Scan for the cell matching the given text and deliver its (X, Y) coordinate at center. 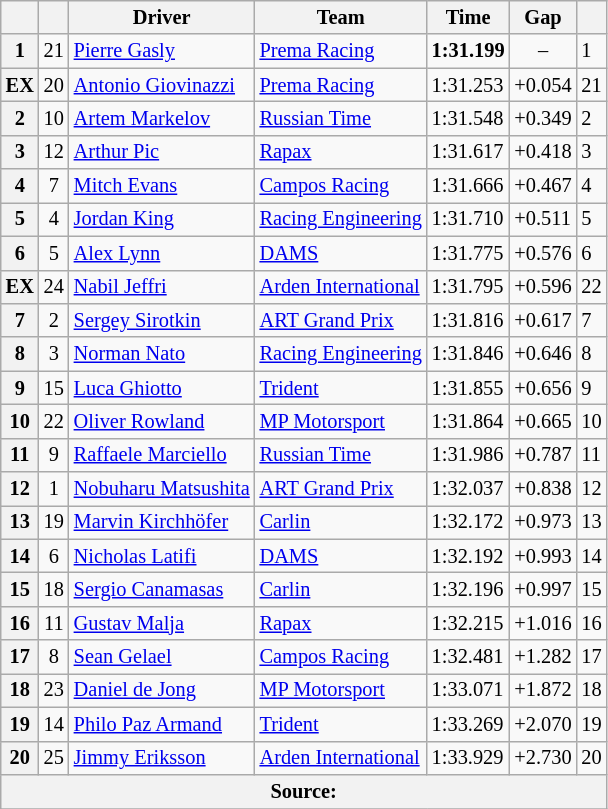
+1.016 (542, 623)
+1.282 (542, 657)
Raffaele Marciello (162, 455)
Nicholas Latifi (162, 556)
1:31.253 (468, 85)
Nabil Jeffri (162, 287)
+0.787 (542, 455)
Time (468, 17)
24 (54, 287)
Driver (162, 17)
1:33.929 (468, 758)
+2.730 (542, 758)
Sergio Canamasas (162, 589)
+0.467 (542, 186)
Marvin Kirchhöfer (162, 522)
+1.872 (542, 690)
Luca Ghiotto (162, 388)
Pierre Gasly (162, 51)
+0.596 (542, 287)
Norman Nato (162, 354)
1:31.775 (468, 253)
+0.838 (542, 489)
Source: (304, 791)
1:33.071 (468, 690)
Oliver Rowland (162, 421)
Philo Paz Armand (162, 724)
Jordan King (162, 219)
1:31.986 (468, 455)
1:31.795 (468, 287)
1:32.481 (468, 657)
1:32.172 (468, 522)
Mitch Evans (162, 186)
Alex Lynn (162, 253)
– (542, 51)
+2.070 (542, 724)
1:32.215 (468, 623)
Team (341, 17)
Jimmy Eriksson (162, 758)
1:31.864 (468, 421)
1:31.548 (468, 118)
Artem Markelov (162, 118)
+0.665 (542, 421)
Nobuharu Matsushita (162, 489)
+0.993 (542, 556)
+0.646 (542, 354)
1:32.037 (468, 489)
1:32.196 (468, 589)
1:31.855 (468, 388)
+0.997 (542, 589)
+0.511 (542, 219)
Daniel de Jong (162, 690)
1:31.617 (468, 152)
1:33.269 (468, 724)
1:31.199 (468, 51)
Gustav Malja (162, 623)
1:31.710 (468, 219)
1:32.192 (468, 556)
Sean Gelael (162, 657)
23 (54, 690)
+0.054 (542, 85)
+0.656 (542, 388)
+0.617 (542, 320)
1:31.666 (468, 186)
1:31.816 (468, 320)
Arthur Pic (162, 152)
Gap (542, 17)
25 (54, 758)
+0.418 (542, 152)
+0.576 (542, 253)
+0.349 (542, 118)
Sergey Sirotkin (162, 320)
Antonio Giovinazzi (162, 85)
1:31.846 (468, 354)
+0.973 (542, 522)
